Search for the cell housing the specified text and yield its (X, Y) center coordinate. 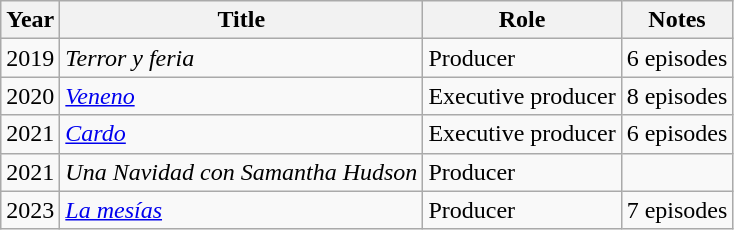
2023 (30, 210)
Year (30, 20)
Role (522, 20)
2019 (30, 58)
Notes (677, 20)
8 episodes (677, 96)
Title (242, 20)
Una Navidad con Samantha Hudson (242, 172)
Cardo (242, 134)
7 episodes (677, 210)
Veneno (242, 96)
2020 (30, 96)
Terror y feria (242, 58)
La mesías (242, 210)
